Pinpoint the cell where the given text exists, returning its [x, y] midpoint coordinate. 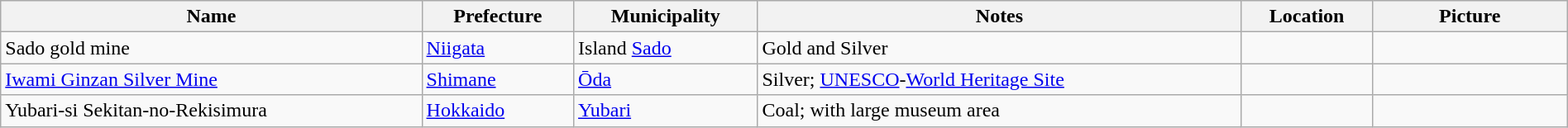
Gold and Silver [999, 48]
Picture [1470, 17]
Location [1307, 17]
Island Sado [666, 48]
Notes [999, 17]
Shimane [498, 79]
Yubari-si Sekitan-no-Rekisimura [212, 111]
Name [212, 17]
Iwami Ginzan Silver Mine [212, 79]
Niigata [498, 48]
Prefecture [498, 17]
Yubari [666, 111]
Municipality [666, 17]
Coal; with large museum area [999, 111]
Hokkaido [498, 111]
Silver; UNESCO-World Heritage Site [999, 79]
Ōda [666, 79]
Sado gold mine [212, 48]
